From the cell containing the given text, extract its center point as (x, y) coordinate. 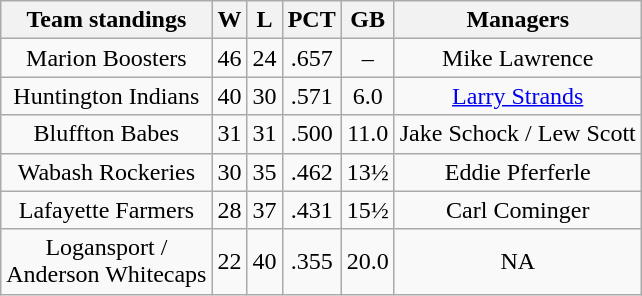
13½ (368, 172)
24 (264, 58)
.431 (312, 210)
Jake Schock / Lew Scott (518, 134)
20.0 (368, 262)
Managers (518, 20)
Mike Lawrence (518, 58)
GB (368, 20)
Logansport /Anderson Whitecaps (106, 262)
22 (230, 262)
Bluffton Babes (106, 134)
28 (230, 210)
11.0 (368, 134)
Carl Cominger (518, 210)
– (368, 58)
L (264, 20)
Huntington Indians (106, 96)
Team standings (106, 20)
.500 (312, 134)
Eddie Pferferle (518, 172)
.657 (312, 58)
NA (518, 262)
Lafayette Farmers (106, 210)
Wabash Rockeries (106, 172)
W (230, 20)
.462 (312, 172)
46 (230, 58)
15½ (368, 210)
37 (264, 210)
Marion Boosters (106, 58)
35 (264, 172)
.571 (312, 96)
.355 (312, 262)
Larry Strands (518, 96)
PCT (312, 20)
6.0 (368, 96)
